Return the (X, Y) coordinate for the center point of the cell that contains the specified text.  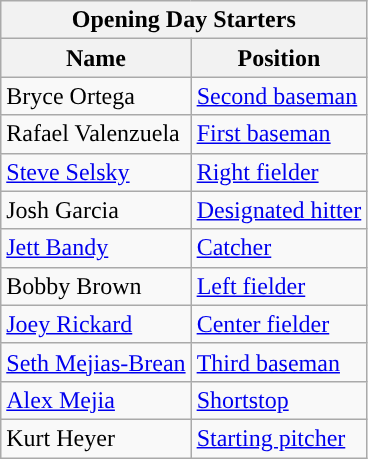
Shortstop (279, 400)
Position (279, 58)
Steve Selsky (96, 172)
Left fielder (279, 286)
Bobby Brown (96, 286)
Josh Garcia (96, 210)
Designated hitter (279, 210)
Third baseman (279, 362)
Catcher (279, 248)
Opening Day Starters (184, 20)
First baseman (279, 134)
Jett Bandy (96, 248)
Joey Rickard (96, 324)
Kurt Heyer (96, 438)
Alex Mejia (96, 400)
Right fielder (279, 172)
Starting pitcher (279, 438)
Bryce Ortega (96, 96)
Center fielder (279, 324)
Rafael Valenzuela (96, 134)
Name (96, 58)
Seth Mejias-Brean (96, 362)
Second baseman (279, 96)
